Output the (x, y) coordinate of the center of the cell containing the given text.  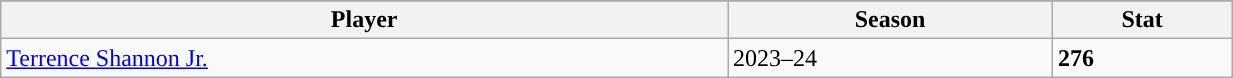
276 (1142, 58)
Season (890, 20)
Player (364, 20)
Stat (1142, 20)
2023–24 (890, 58)
Terrence Shannon Jr. (364, 58)
